Locate the cell with the specified text and output its [X, Y] center coordinate. 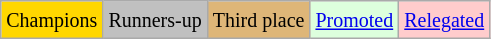
Champions [52, 20]
Promoted [354, 20]
Runners-up [155, 20]
Relegated [444, 20]
Third place [258, 20]
